Extract the [X, Y] coordinate from the center of the cell holding the provided text.  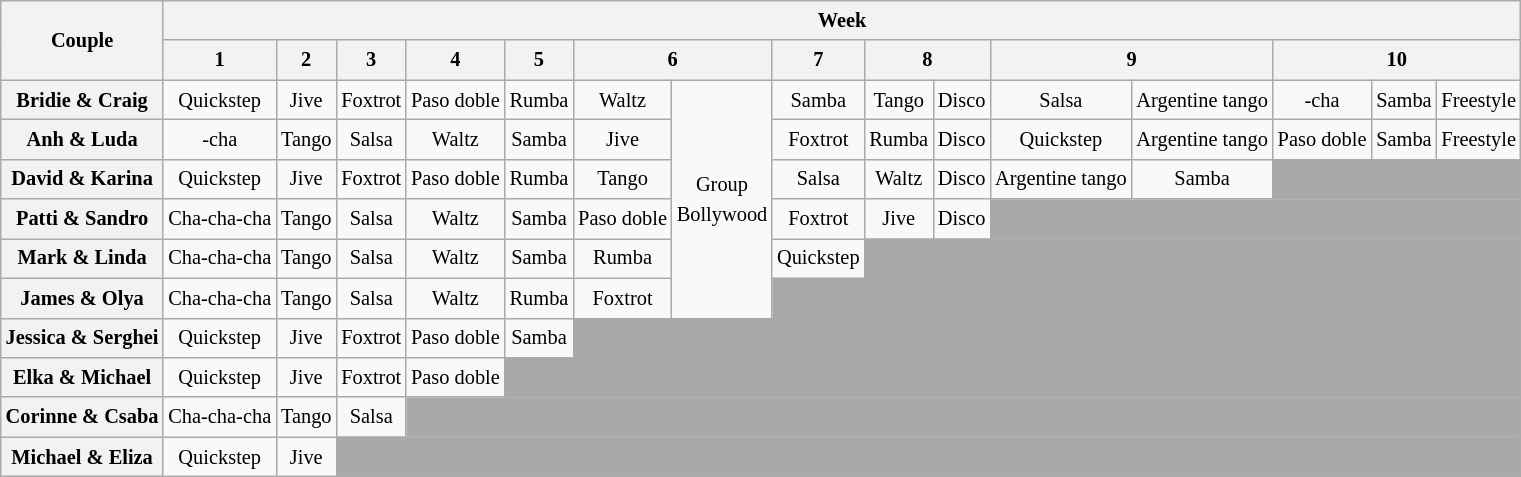
5 [540, 60]
4 [456, 60]
Corinne & Csaba [82, 417]
GroupBollywood [722, 199]
10 [1397, 60]
Couple [82, 40]
Anh & Luda [82, 139]
1 [220, 60]
David & Karina [82, 179]
8 [927, 60]
Bridie & Craig [82, 100]
Patti & Sandro [82, 219]
6 [672, 60]
Jessica & Serghei [82, 338]
3 [371, 60]
7 [818, 60]
2 [306, 60]
9 [1131, 60]
Elka & Michael [82, 377]
Michael & Eliza [82, 457]
James & Olya [82, 298]
Mark & Linda [82, 258]
Week [842, 20]
